Find where the given text appears and provide that cell's center as [X, Y] coordinate. 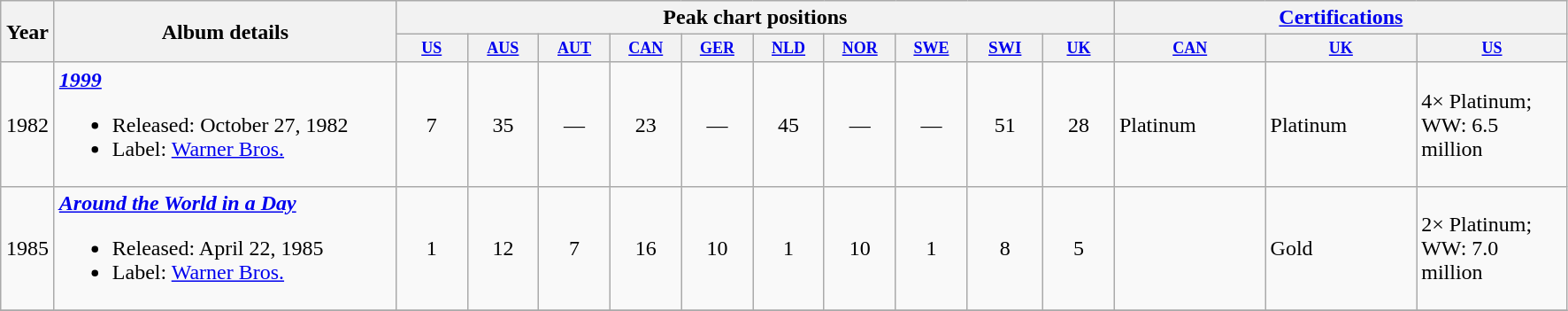
2× Platinum; WW: 7.0 million [1492, 249]
45 [789, 124]
5 [1080, 249]
51 [1005, 124]
12 [503, 249]
Certifications [1341, 18]
Around the World in a DayReleased: April 22, 1985Label: Warner Bros. [225, 249]
AUS [503, 49]
4× Platinum; WW: 6.5 million [1492, 124]
1982 [28, 124]
SWI [1005, 49]
28 [1080, 124]
NOR [860, 49]
AUT [575, 49]
35 [503, 124]
Year [28, 32]
Gold [1341, 249]
8 [1005, 249]
SWE [931, 49]
Peak chart positions [755, 18]
GER [717, 49]
23 [646, 124]
Album details [225, 32]
NLD [789, 49]
1985 [28, 249]
1999 Released: October 27, 1982Label: Warner Bros. [225, 124]
16 [646, 249]
